Capture the cell that displays the provided text and extract its [X, Y] central coordinate. 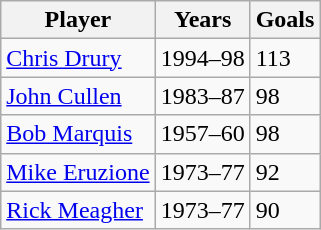
Years [202, 20]
Mike Eruzione [78, 172]
1983–87 [202, 96]
1957–60 [202, 134]
Player [78, 20]
90 [285, 210]
1994–98 [202, 58]
Goals [285, 20]
92 [285, 172]
Bob Marquis [78, 134]
Rick Meagher [78, 210]
Chris Drury [78, 58]
113 [285, 58]
John Cullen [78, 96]
